Determine the [X, Y] coordinate at the center of the cell enclosing the given text.  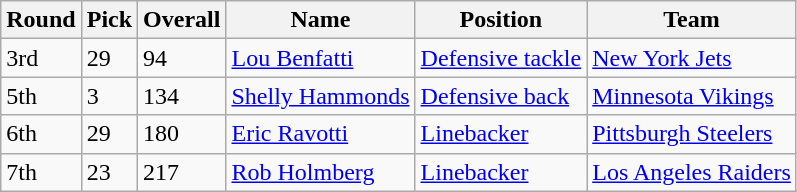
134 [182, 96]
Overall [182, 20]
Los Angeles Raiders [692, 172]
94 [182, 58]
Position [501, 20]
5th [41, 96]
3rd [41, 58]
Round [41, 20]
Pick [109, 20]
New York Jets [692, 58]
Defensive back [501, 96]
Eric Ravotti [320, 134]
7th [41, 172]
Lou Benfatti [320, 58]
Minnesota Vikings [692, 96]
217 [182, 172]
Rob Holmberg [320, 172]
3 [109, 96]
180 [182, 134]
Team [692, 20]
Defensive tackle [501, 58]
Name [320, 20]
Shelly Hammonds [320, 96]
6th [41, 134]
23 [109, 172]
Pittsburgh Steelers [692, 134]
